Scan for the cell matching the given text and deliver its [x, y] coordinate at center. 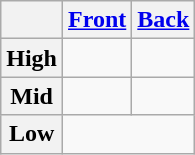
Low [32, 134]
High [32, 58]
Mid [32, 96]
Front [98, 20]
Back [164, 20]
